Search for the cell housing the specified text and yield its [x, y] center coordinate. 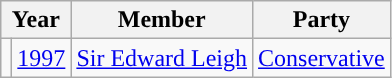
Member [162, 20]
1997 [42, 58]
Party [322, 20]
Conservative [322, 58]
Sir Edward Leigh [162, 58]
Year [36, 20]
